Capture the cell that displays the provided text and extract its (x, y) central coordinate. 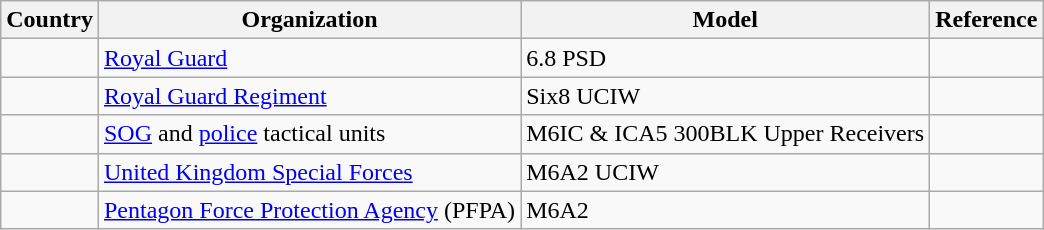
Royal Guard (309, 58)
Six8 UCIW (726, 96)
M6A2 (726, 210)
Pentagon Force Protection Agency (PFPA) (309, 210)
Royal Guard Regiment (309, 96)
Organization (309, 20)
Country (50, 20)
Reference (986, 20)
United Kingdom Special Forces (309, 172)
M6A2 UCIW (726, 172)
SOG and police tactical units (309, 134)
Model (726, 20)
M6IC & ICA5 300BLK Upper Receivers (726, 134)
6.8 PSD (726, 58)
